Locate the cell with the specified text and output its (X, Y) center coordinate. 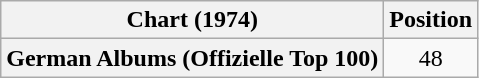
Position (431, 20)
48 (431, 58)
Chart (1974) (192, 20)
German Albums (Offizielle Top 100) (192, 58)
